Detect which cell encompasses the target text, then output its (x, y) center coordinate. 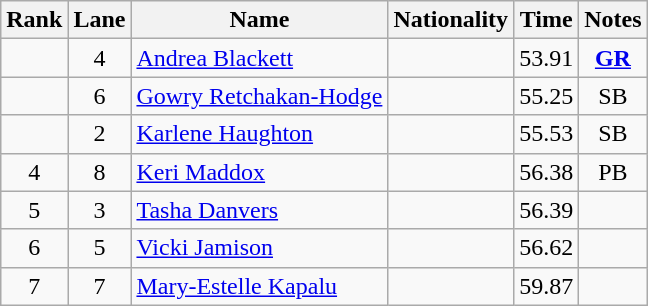
Keri Maddox (260, 172)
56.39 (546, 210)
GR (613, 58)
Mary-Estelle Kapalu (260, 286)
PB (613, 172)
55.53 (546, 134)
55.25 (546, 96)
56.62 (546, 248)
Rank (34, 20)
59.87 (546, 286)
3 (100, 210)
Andrea Blackett (260, 58)
Lane (100, 20)
56.38 (546, 172)
8 (100, 172)
2 (100, 134)
Notes (613, 20)
Vicki Jamison (260, 248)
Gowry Retchakan-Hodge (260, 96)
Tasha Danvers (260, 210)
Time (546, 20)
53.91 (546, 58)
Nationality (451, 20)
Name (260, 20)
Karlene Haughton (260, 134)
